Locate the cell with the specified text and output its [X, Y] center coordinate. 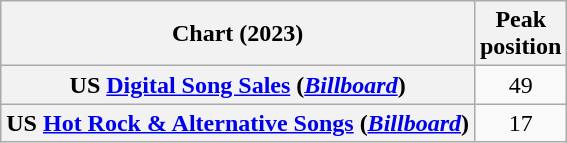
49 [520, 85]
US Digital Song Sales (Billboard) [238, 85]
17 [520, 123]
Chart (2023) [238, 34]
US Hot Rock & Alternative Songs (Billboard) [238, 123]
Peakposition [520, 34]
